Find where the given text appears and provide that cell's center as [x, y] coordinate. 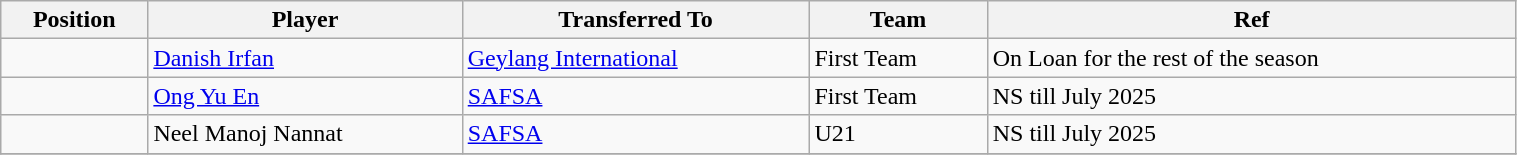
Geylang International [636, 58]
Position [74, 20]
On Loan for the rest of the season [1252, 58]
Ong Yu En [305, 96]
Team [898, 20]
Neel Manoj Nannat [305, 134]
Ref [1252, 20]
Danish Irfan [305, 58]
Player [305, 20]
U21 [898, 134]
Transferred To [636, 20]
